Locate the cell with the specified text and output its (x, y) center coordinate. 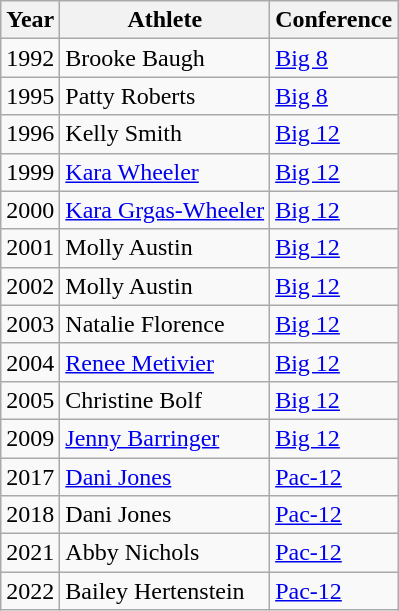
2017 (30, 477)
2001 (30, 248)
2005 (30, 400)
1995 (30, 96)
Abby Nichols (165, 553)
Athlete (165, 20)
2002 (30, 286)
1996 (30, 134)
2021 (30, 553)
Bailey Hertenstein (165, 591)
Conference (334, 20)
2009 (30, 438)
Year (30, 20)
2022 (30, 591)
1992 (30, 58)
Patty Roberts (165, 96)
Kara Grgas-Wheeler (165, 210)
Jenny Barringer (165, 438)
2003 (30, 324)
Brooke Baugh (165, 58)
2018 (30, 515)
2000 (30, 210)
2004 (30, 362)
Christine Bolf (165, 400)
Renee Metivier (165, 362)
Kelly Smith (165, 134)
Natalie Florence (165, 324)
1999 (30, 172)
Kara Wheeler (165, 172)
